Search for the cell housing the specified text and yield its (x, y) center coordinate. 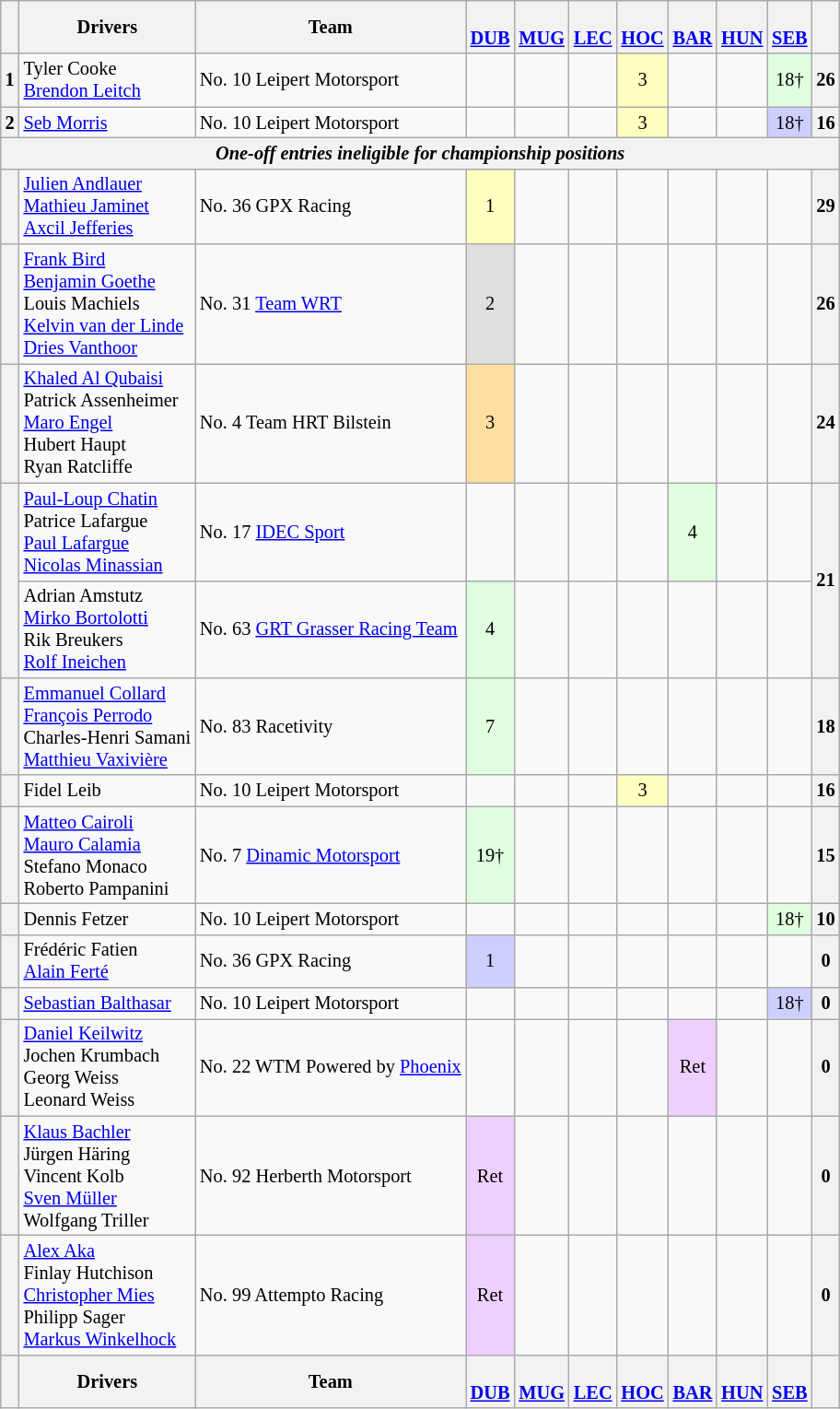
No. 83 Racetivity (331, 726)
No. 92 Herberth Motorsport (331, 1176)
No. 31 Team WRT (331, 304)
No. 63 GRT Grasser Racing Team (331, 629)
No. 17 IDEC Sport (331, 532)
Daniel Keilwitz Jochen Krumbach Georg Weiss Leonard Weiss (107, 1067)
No. 4 Team HRT Bilstein (331, 423)
Alex Aka Finlay Hutchison Christopher Mies Philipp Sager Markus Winkelhock (107, 1295)
29 (825, 206)
Frank Bird Benjamin Goethe Louis Machiels Kelvin van der Linde Dries Vanthoor (107, 304)
7 (490, 726)
Matteo Cairoli Mauro Calamia Stefano Monaco Roberto Pampanini (107, 855)
Dennis Fetzer (107, 919)
Sebastian Balthasar (107, 1004)
Khaled Al Qubaisi Patrick Assenheimer Maro Engel Hubert Haupt Ryan Ratcliffe (107, 423)
No. 7 Dinamic Motorsport (331, 855)
Adrian Amstutz Mirko Bortolotti Rik Breukers Rolf Ineichen (107, 629)
Seb Morris (107, 123)
One-off entries ineligible for championship positions (420, 153)
Tyler Cooke Brendon Leitch (107, 80)
15 (825, 855)
Frédéric Fatien Alain Ferté (107, 961)
Emmanuel Collard François Perrodo Charles-Henri Samani Matthieu Vaxivière (107, 726)
No. 99 Attempto Racing (331, 1295)
Julien Andlauer Mathieu Jaminet Axcil Jefferies (107, 206)
21 (825, 581)
19† (490, 855)
No. 22 WTM Powered by Phoenix (331, 1067)
18 (825, 726)
Klaus Bachler Jürgen Häring Vincent Kolb Sven Müller Wolfgang Triller (107, 1176)
Fidel Leib (107, 791)
24 (825, 423)
Paul-Loup Chatin Patrice Lafargue Paul Lafargue Nicolas Minassian (107, 532)
10 (825, 919)
